Extract the (x, y) coordinate from the center of the cell holding the provided text.  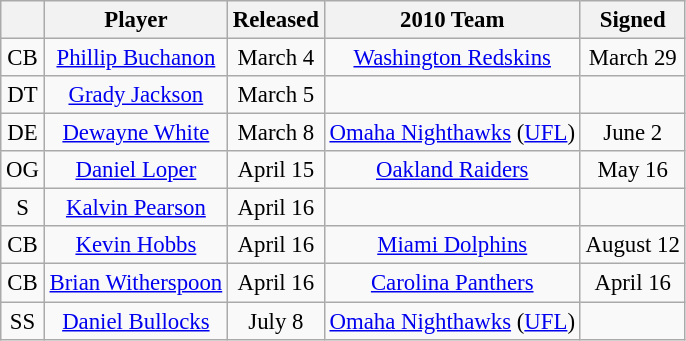
March 8 (276, 133)
Miami Dolphins (452, 245)
DE (23, 133)
Oakland Raiders (452, 170)
Washington Redskins (452, 58)
March 5 (276, 95)
Kevin Hobbs (136, 245)
May 16 (632, 170)
Carolina Panthers (452, 283)
S (23, 208)
March 4 (276, 58)
Daniel Loper (136, 170)
August 12 (632, 245)
Player (136, 20)
Released (276, 20)
June 2 (632, 133)
Kalvin Pearson (136, 208)
Grady Jackson (136, 95)
Phillip Buchanon (136, 58)
DT (23, 95)
SS (23, 321)
Signed (632, 20)
OG (23, 170)
March 29 (632, 58)
Dewayne White (136, 133)
Daniel Bullocks (136, 321)
Brian Witherspoon (136, 283)
April 15 (276, 170)
2010 Team (452, 20)
July 8 (276, 321)
